Return [x, y] of the center of cell containing provided text 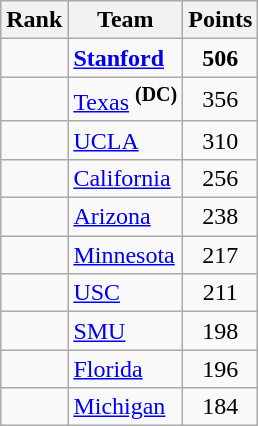
356 [220, 100]
198 [220, 331]
506 [220, 58]
Michigan [126, 407]
184 [220, 407]
238 [220, 217]
Stanford [126, 58]
Florida [126, 369]
Rank [34, 20]
217 [220, 255]
Team [126, 20]
196 [220, 369]
211 [220, 293]
256 [220, 178]
UCLA [126, 140]
SMU [126, 331]
Points [220, 20]
California [126, 178]
Arizona [126, 217]
Texas (DC) [126, 100]
Minnesota [126, 255]
USC [126, 293]
310 [220, 140]
